Return the (X, Y) coordinate for the center point of the cell that contains the specified text.  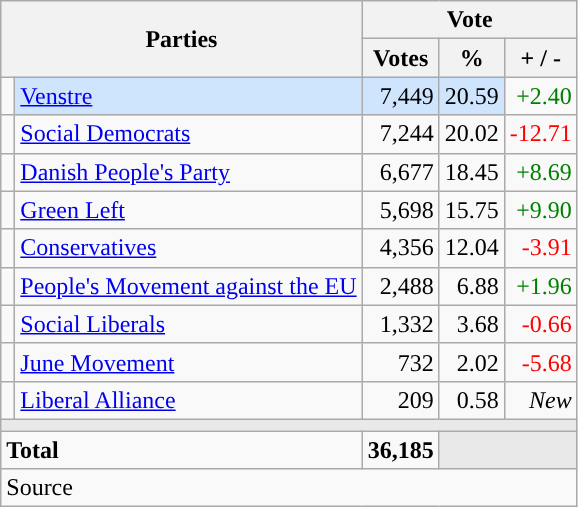
3.68 (472, 324)
Votes (400, 58)
+9.90 (540, 210)
6.88 (472, 286)
+ / - (540, 58)
36,185 (400, 449)
Conservatives (188, 248)
% (472, 58)
4,356 (400, 248)
Danish People's Party (188, 172)
5,698 (400, 210)
18.45 (472, 172)
+2.40 (540, 96)
20.02 (472, 134)
15.75 (472, 210)
0.58 (472, 400)
Social Democrats (188, 134)
20.59 (472, 96)
-3.91 (540, 248)
Parties (182, 39)
Total (182, 449)
Liberal Alliance (188, 400)
-0.66 (540, 324)
Venstre (188, 96)
Vote (470, 20)
-5.68 (540, 362)
7,244 (400, 134)
+8.69 (540, 172)
732 (400, 362)
Social Liberals (188, 324)
12.04 (472, 248)
7,449 (400, 96)
+1.96 (540, 286)
2.02 (472, 362)
6,677 (400, 172)
209 (400, 400)
-12.71 (540, 134)
New (540, 400)
2,488 (400, 286)
Green Left (188, 210)
1,332 (400, 324)
Source (290, 488)
June Movement (188, 362)
People's Movement against the EU (188, 286)
